Extract the (x, y) coordinate from the center of the cell holding the provided text.  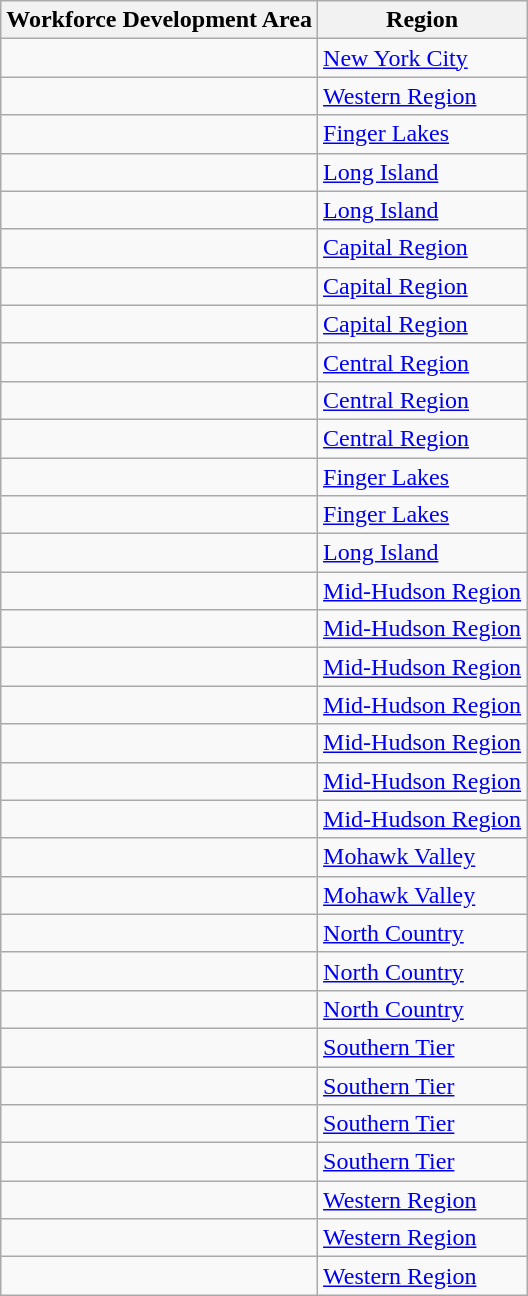
Workforce Development Area (160, 20)
Region (422, 20)
New York City (422, 58)
